Detect which cell encompasses the target text, then output its [x, y] center coordinate. 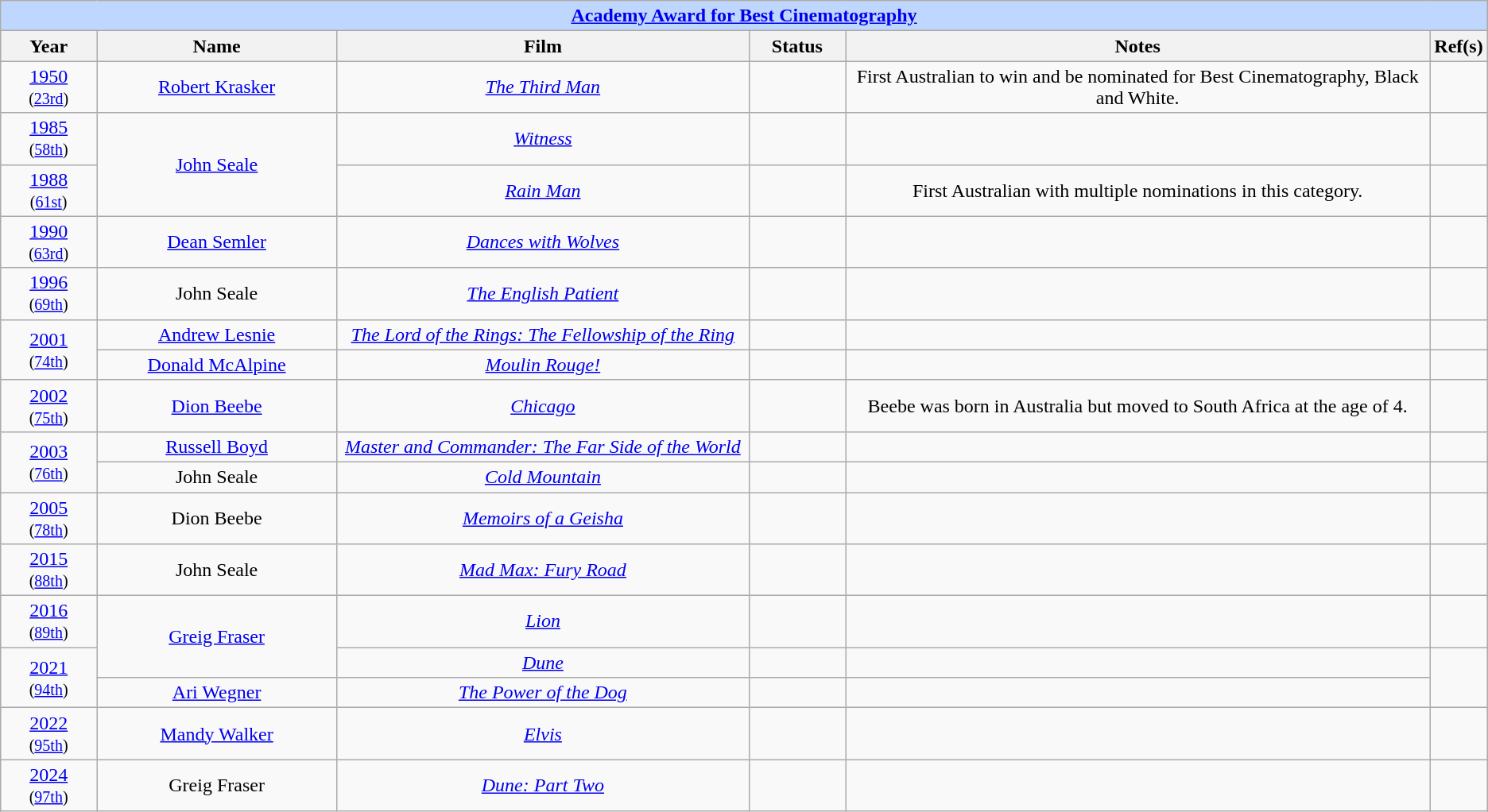
Lion [543, 621]
Dune [543, 663]
2016 (89th) [49, 621]
Chicago [543, 405]
1996 (69th) [49, 294]
Name [217, 46]
The Power of the Dog [543, 693]
First Australian with multiple nominations in this category. [1138, 191]
2015 (88th) [49, 570]
2001 (74th) [49, 350]
Witness [543, 138]
Memoirs of a Geisha [543, 518]
1985 (58th) [49, 138]
2021 (94th) [49, 678]
Notes [1138, 46]
Dances with Wolves [543, 242]
Ari Wegner [217, 693]
Dean Semler [217, 242]
First Australian to win and be nominated for Best Cinematography, Black and White. [1138, 87]
2005 (78th) [49, 518]
The English Patient [543, 294]
The Lord of the Rings: The Fellowship of the Ring [543, 334]
Mandy Walker [217, 734]
Russell Boyd [217, 447]
Donald McAlpine [217, 365]
Cold Mountain [543, 477]
2024 (97th) [49, 785]
1990 (63rd) [49, 242]
Moulin Rouge! [543, 365]
1950 (23rd) [49, 87]
Year [49, 46]
Robert Krasker [217, 87]
Mad Max: Fury Road [543, 570]
Beebe was born in Australia but moved to South Africa at the age of 4. [1138, 405]
Rain Man [543, 191]
Dune: Part Two [543, 785]
Master and Commander: The Far Side of the World [543, 447]
1988 (61st) [49, 191]
2002 (75th) [49, 405]
Ref(s) [1459, 46]
2022 (95th) [49, 734]
Film [543, 46]
2003 (76th) [49, 462]
Elvis [543, 734]
Andrew Lesnie [217, 334]
The Third Man [543, 87]
Academy Award for Best Cinematography [744, 16]
Status [796, 46]
